Search for the cell housing the specified text and yield its (X, Y) center coordinate. 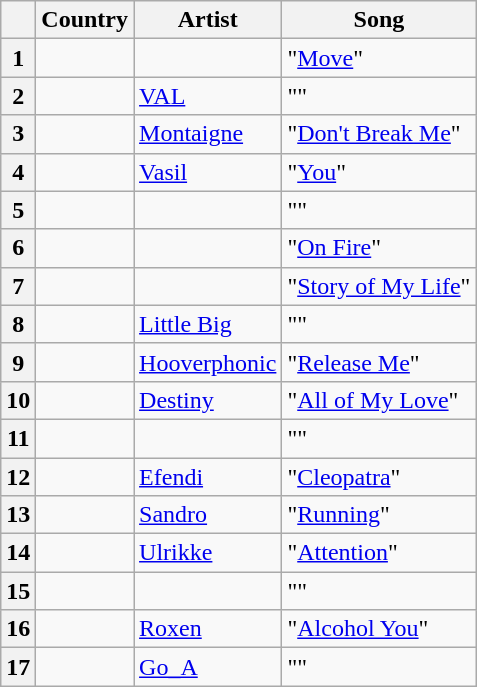
"On Fire" (379, 248)
3 (18, 134)
"Cleopatra" (379, 477)
4 (18, 172)
Montaigne (208, 134)
"You" (379, 172)
6 (18, 248)
5 (18, 210)
7 (18, 286)
Go_A (208, 667)
"Story of My Life" (379, 286)
"All of My Love" (379, 400)
Roxen (208, 629)
"Move" (379, 58)
"Alcohol You" (379, 629)
16 (18, 629)
8 (18, 324)
9 (18, 362)
11 (18, 438)
15 (18, 591)
Sandro (208, 515)
Destiny (208, 400)
10 (18, 400)
Hooverphonic (208, 362)
"Release Me" (379, 362)
VAL (208, 96)
"Don't Break Me" (379, 134)
14 (18, 553)
Ulrikke (208, 553)
Artist (208, 20)
2 (18, 96)
"Running" (379, 515)
Little Big (208, 324)
17 (18, 667)
13 (18, 515)
Vasil (208, 172)
12 (18, 477)
Country (85, 20)
Efendi (208, 477)
1 (18, 58)
Song (379, 20)
"Attention" (379, 553)
